Return [X, Y] of the center of cell containing provided text 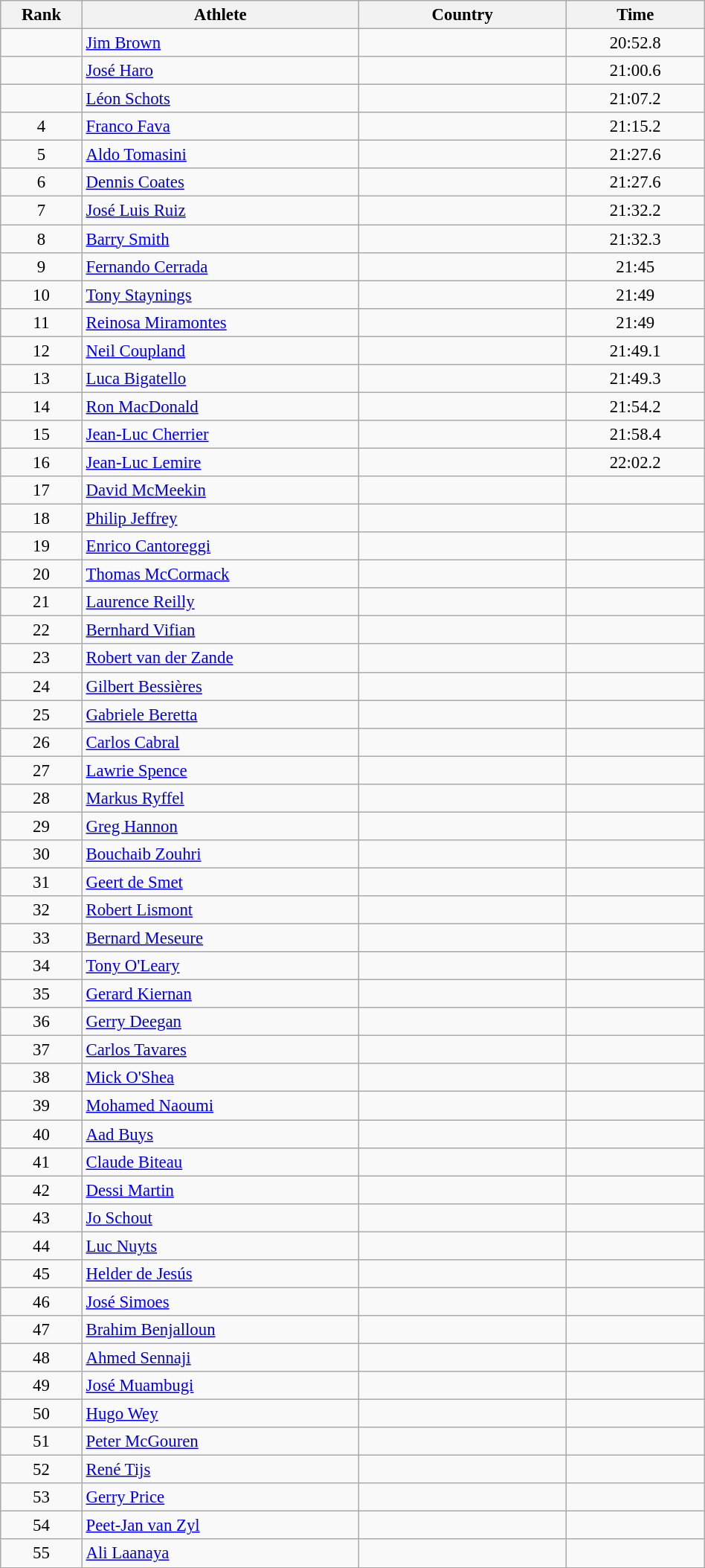
42 [42, 1190]
Ahmed Sennaji [220, 1357]
41 [42, 1162]
30 [42, 854]
Gerard Kiernan [220, 994]
Gabriele Beretta [220, 714]
Ron MacDonald [220, 406]
Gerry Deegan [220, 1022]
40 [42, 1134]
51 [42, 1441]
34 [42, 966]
Carlos Cabral [220, 742]
Mohamed Naoumi [220, 1106]
Reinosa Miramontes [220, 322]
48 [42, 1357]
21:32.3 [635, 239]
21:49.3 [635, 379]
Country [463, 15]
Helder de Jesús [220, 1274]
Luc Nuyts [220, 1246]
Rank [42, 15]
21:45 [635, 266]
Barry Smith [220, 239]
27 [42, 770]
David McMeekin [220, 490]
Luca Bigatello [220, 379]
9 [42, 266]
Dennis Coates [220, 182]
Ali Laanaya [220, 1554]
21:07.2 [635, 99]
13 [42, 379]
55 [42, 1554]
20:52.8 [635, 43]
Time [635, 15]
4 [42, 127]
José Muambugi [220, 1386]
17 [42, 490]
José Luis Ruiz [220, 211]
6 [42, 182]
31 [42, 882]
52 [42, 1470]
11 [42, 322]
Robert Lismont [220, 910]
39 [42, 1106]
37 [42, 1050]
35 [42, 994]
Laurence Reilly [220, 602]
36 [42, 1022]
49 [42, 1386]
26 [42, 742]
Neil Coupland [220, 351]
44 [42, 1246]
20 [42, 575]
Athlete [220, 15]
38 [42, 1078]
21:54.2 [635, 406]
21:00.6 [635, 71]
25 [42, 714]
José Simoes [220, 1302]
23 [42, 659]
16 [42, 462]
24 [42, 686]
Gerry Price [220, 1497]
Hugo Wey [220, 1414]
54 [42, 1526]
47 [42, 1330]
18 [42, 519]
Jim Brown [220, 43]
Bernard Meseure [220, 938]
Geert de Smet [220, 882]
Brahim Benjalloun [220, 1330]
19 [42, 546]
28 [42, 799]
10 [42, 295]
Fernando Cerrada [220, 266]
45 [42, 1274]
50 [42, 1414]
53 [42, 1497]
Claude Biteau [220, 1162]
Lawrie Spence [220, 770]
Dessi Martin [220, 1190]
Jean-Luc Cherrier [220, 435]
Greg Hannon [220, 826]
21:32.2 [635, 211]
7 [42, 211]
José Haro [220, 71]
Bernhard Vifian [220, 630]
Léon Schots [220, 99]
Enrico Cantoreggi [220, 546]
22:02.2 [635, 462]
Jean-Luc Lemire [220, 462]
22 [42, 630]
43 [42, 1217]
21:58.4 [635, 435]
21:15.2 [635, 127]
Carlos Tavares [220, 1050]
14 [42, 406]
Bouchaib Zouhri [220, 854]
Jo Schout [220, 1217]
21:49.1 [635, 351]
Franco Fava [220, 127]
32 [42, 910]
12 [42, 351]
33 [42, 938]
Peter McGouren [220, 1441]
Thomas McCormack [220, 575]
Gilbert Bessières [220, 686]
5 [42, 155]
15 [42, 435]
29 [42, 826]
Aad Buys [220, 1134]
21 [42, 602]
Peet-Jan van Zyl [220, 1526]
Aldo Tomasini [220, 155]
Philip Jeffrey [220, 519]
Markus Ryffel [220, 799]
René Tijs [220, 1470]
Mick O'Shea [220, 1078]
Tony Staynings [220, 295]
46 [42, 1302]
8 [42, 239]
Tony O'Leary [220, 966]
Robert van der Zande [220, 659]
